For the text-containing cell, return its midpoint in (x, y) coordinate format. 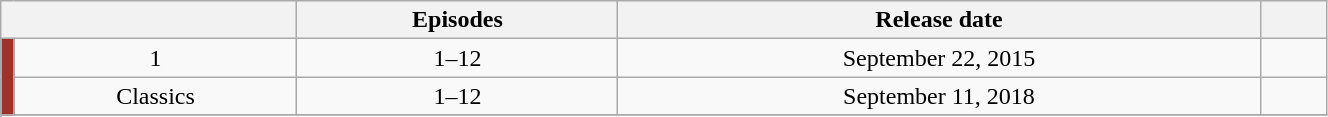
September 22, 2015 (939, 58)
Release date (939, 20)
Classics (156, 96)
September 11, 2018 (939, 96)
1 (156, 58)
Episodes (458, 20)
